Output the (x, y) coordinate of the center of the cell containing the given text.  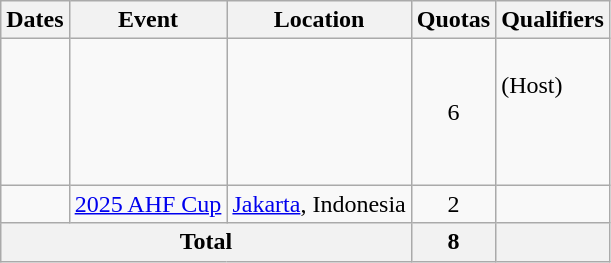
Quotas (453, 20)
Event (148, 20)
Jakarta, Indonesia (319, 204)
6 (453, 112)
8 (453, 242)
Dates (35, 20)
Total (206, 242)
2025 AHF Cup (148, 204)
Qualifiers (553, 20)
2 (453, 204)
(Host) (553, 112)
Location (319, 20)
